Find where the given text appears and provide that cell's center as [x, y] coordinate. 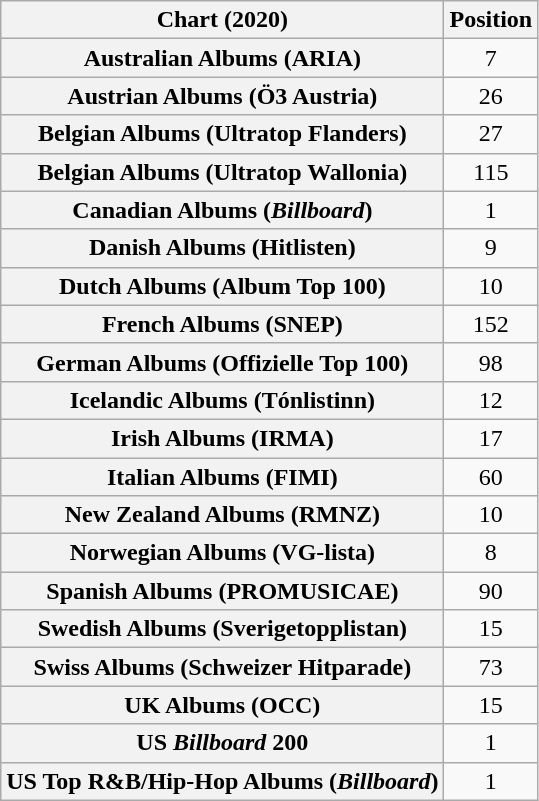
9 [491, 248]
12 [491, 400]
98 [491, 362]
US Billboard 200 [222, 743]
Dutch Albums (Album Top 100) [222, 286]
90 [491, 591]
New Zealand Albums (RMNZ) [222, 515]
Icelandic Albums (Tónlistinn) [222, 400]
Spanish Albums (PROMUSICAE) [222, 591]
115 [491, 172]
73 [491, 667]
26 [491, 96]
Swiss Albums (Schweizer Hitparade) [222, 667]
60 [491, 477]
Irish Albums (IRMA) [222, 438]
US Top R&B/Hip-Hop Albums (Billboard) [222, 781]
7 [491, 58]
8 [491, 553]
Canadian Albums (Billboard) [222, 210]
Swedish Albums (Sverigetopplistan) [222, 629]
152 [491, 324]
Belgian Albums (Ultratop Wallonia) [222, 172]
Australian Albums (ARIA) [222, 58]
27 [491, 134]
Norwegian Albums (VG-lista) [222, 553]
Chart (2020) [222, 20]
UK Albums (OCC) [222, 705]
Italian Albums (FIMI) [222, 477]
17 [491, 438]
German Albums (Offizielle Top 100) [222, 362]
Belgian Albums (Ultratop Flanders) [222, 134]
French Albums (SNEP) [222, 324]
Austrian Albums (Ö3 Austria) [222, 96]
Danish Albums (Hitlisten) [222, 248]
Position [491, 20]
